Return (x, y) of the center of cell containing provided text 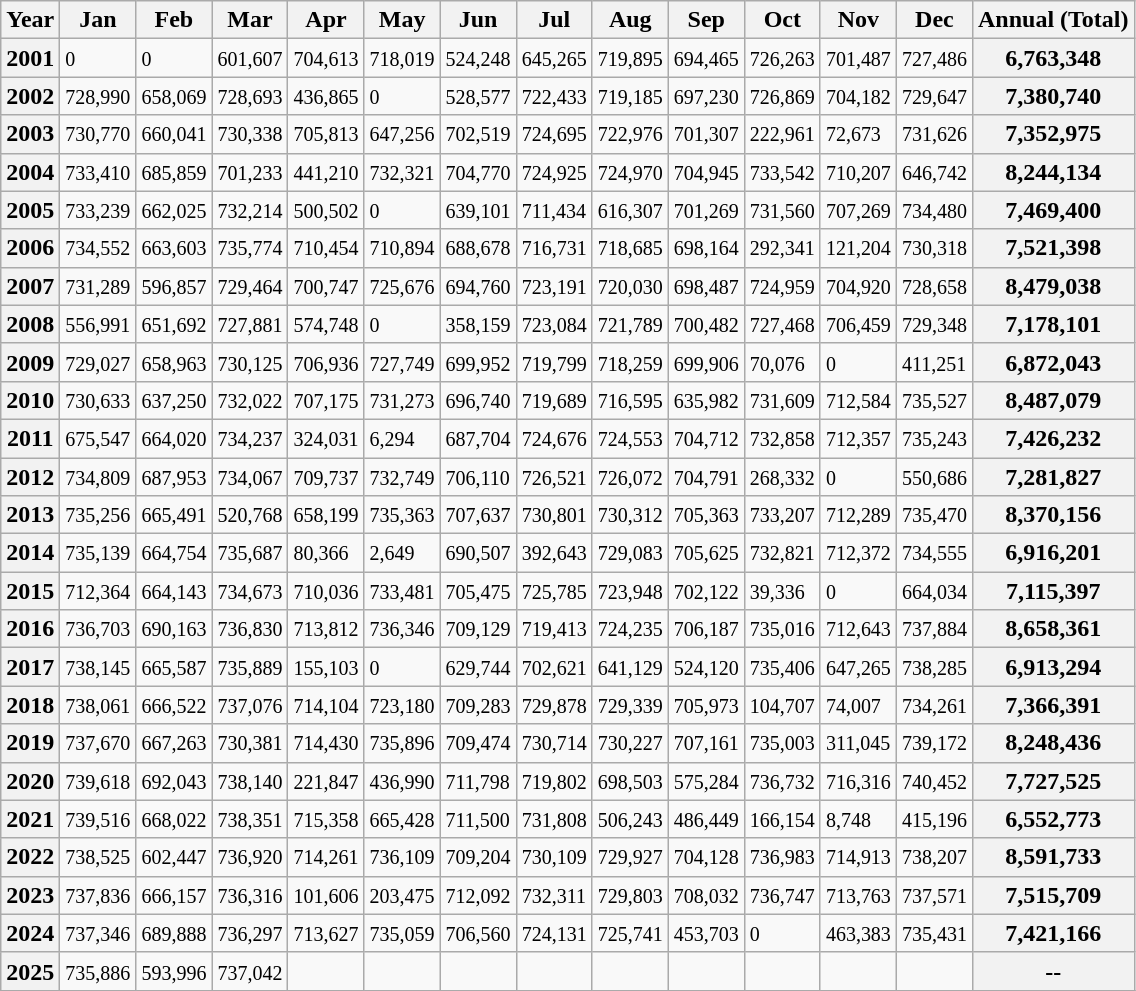
2004 (30, 172)
7,380,740 (1053, 96)
Year (30, 20)
463,383 (858, 933)
731,808 (554, 819)
602,447 (174, 857)
725,785 (554, 591)
722,433 (554, 96)
104,707 (782, 705)
706,110 (478, 477)
2008 (30, 324)
710,207 (858, 172)
735,016 (782, 629)
738,207 (934, 857)
575,284 (706, 781)
718,019 (402, 58)
732,749 (402, 477)
698,487 (706, 286)
8,248,436 (1053, 743)
2010 (30, 400)
-- (1053, 971)
724,235 (630, 629)
415,196 (934, 819)
723,084 (554, 324)
704,613 (326, 58)
666,157 (174, 895)
730,125 (250, 362)
705,973 (706, 705)
735,886 (98, 971)
712,372 (858, 553)
709,474 (478, 743)
707,175 (326, 400)
710,894 (402, 248)
556,991 (98, 324)
733,239 (98, 210)
724,695 (554, 134)
694,760 (478, 286)
735,889 (250, 667)
713,763 (858, 895)
Nov (858, 20)
699,952 (478, 362)
121,204 (858, 248)
8,244,134 (1053, 172)
658,069 (174, 96)
740,452 (934, 781)
203,475 (402, 895)
724,925 (554, 172)
738,140 (250, 781)
Feb (174, 20)
731,273 (402, 400)
6,294 (402, 438)
2007 (30, 286)
658,963 (174, 362)
732,858 (782, 438)
728,658 (934, 286)
550,686 (934, 477)
6,916,201 (1053, 553)
8,658,361 (1053, 629)
707,637 (478, 515)
730,312 (630, 515)
714,261 (326, 857)
704,791 (706, 477)
705,813 (326, 134)
713,627 (326, 933)
735,431 (934, 933)
730,227 (630, 743)
726,869 (782, 96)
709,129 (478, 629)
734,480 (934, 210)
726,072 (630, 477)
721,789 (630, 324)
7,352,975 (1053, 134)
500,502 (326, 210)
730,338 (250, 134)
May (402, 20)
690,507 (478, 553)
725,676 (402, 286)
2012 (30, 477)
647,265 (858, 667)
729,927 (630, 857)
727,468 (782, 324)
728,693 (250, 96)
730,770 (98, 134)
716,595 (630, 400)
710,454 (326, 248)
735,243 (934, 438)
72,673 (858, 134)
735,896 (402, 743)
731,626 (934, 134)
734,555 (934, 553)
704,945 (706, 172)
738,061 (98, 705)
736,346 (402, 629)
714,913 (858, 857)
101,606 (326, 895)
2015 (30, 591)
737,884 (934, 629)
719,799 (554, 362)
738,145 (98, 667)
702,122 (706, 591)
736,297 (250, 933)
7,115,397 (1053, 591)
694,465 (706, 58)
486,449 (706, 819)
735,059 (402, 933)
662,025 (174, 210)
708,032 (706, 895)
729,083 (630, 553)
719,895 (630, 58)
730,318 (934, 248)
735,003 (782, 743)
637,250 (174, 400)
411,251 (934, 362)
738,351 (250, 819)
7,469,400 (1053, 210)
2014 (30, 553)
441,210 (326, 172)
738,525 (98, 857)
698,164 (706, 248)
8,370,156 (1053, 515)
39,336 (782, 591)
663,603 (174, 248)
712,584 (858, 400)
687,704 (478, 438)
593,996 (174, 971)
723,191 (554, 286)
690,163 (174, 629)
734,809 (98, 477)
729,348 (934, 324)
7,521,398 (1053, 248)
7,515,709 (1053, 895)
712,092 (478, 895)
324,031 (326, 438)
734,067 (250, 477)
705,363 (706, 515)
729,878 (554, 705)
704,182 (858, 96)
730,801 (554, 515)
733,410 (98, 172)
436,990 (402, 781)
7,178,101 (1053, 324)
718,685 (630, 248)
731,560 (782, 210)
730,633 (98, 400)
688,678 (478, 248)
665,587 (174, 667)
2018 (30, 705)
709,204 (478, 857)
716,316 (858, 781)
709,283 (478, 705)
736,316 (250, 895)
155,103 (326, 667)
702,519 (478, 134)
665,491 (174, 515)
706,459 (858, 324)
2022 (30, 857)
735,527 (934, 400)
700,747 (326, 286)
520,768 (250, 515)
701,269 (706, 210)
668,022 (174, 819)
647,256 (402, 134)
736,920 (250, 857)
713,812 (326, 629)
574,748 (326, 324)
601,607 (250, 58)
729,027 (98, 362)
8,591,733 (1053, 857)
738,285 (934, 667)
645,265 (554, 58)
707,269 (858, 210)
724,959 (782, 286)
726,521 (554, 477)
641,129 (630, 667)
635,982 (706, 400)
Mar (250, 20)
2003 (30, 134)
719,413 (554, 629)
734,552 (98, 248)
727,749 (402, 362)
2016 (30, 629)
735,406 (782, 667)
660,041 (174, 134)
727,881 (250, 324)
737,042 (250, 971)
711,798 (478, 781)
664,754 (174, 553)
732,321 (402, 172)
7,281,827 (1053, 477)
74,007 (858, 705)
Annual (Total) (1053, 20)
710,036 (326, 591)
Jun (478, 20)
698,503 (630, 781)
706,560 (478, 933)
709,737 (326, 477)
166,154 (782, 819)
704,770 (478, 172)
705,625 (706, 553)
2005 (30, 210)
358,159 (478, 324)
2009 (30, 362)
723,180 (402, 705)
221,847 (326, 781)
714,430 (326, 743)
736,830 (250, 629)
737,346 (98, 933)
6,913,294 (1053, 667)
730,381 (250, 743)
664,143 (174, 591)
735,470 (934, 515)
687,953 (174, 477)
685,859 (174, 172)
736,109 (402, 857)
737,670 (98, 743)
665,428 (402, 819)
726,263 (782, 58)
701,487 (858, 58)
734,261 (934, 705)
712,364 (98, 591)
734,237 (250, 438)
616,307 (630, 210)
Oct (782, 20)
222,961 (782, 134)
731,289 (98, 286)
453,703 (706, 933)
667,263 (174, 743)
2011 (30, 438)
733,207 (782, 515)
719,185 (630, 96)
711,500 (478, 819)
658,199 (326, 515)
696,740 (478, 400)
528,577 (478, 96)
8,487,079 (1053, 400)
706,936 (326, 362)
730,714 (554, 743)
Sep (706, 20)
692,043 (174, 781)
701,233 (250, 172)
6,763,348 (1053, 58)
725,741 (630, 933)
704,712 (706, 438)
2002 (30, 96)
2001 (30, 58)
724,131 (554, 933)
733,481 (402, 591)
699,906 (706, 362)
8,479,038 (1053, 286)
675,547 (98, 438)
736,983 (782, 857)
596,857 (174, 286)
736,732 (782, 781)
735,774 (250, 248)
739,516 (98, 819)
719,689 (554, 400)
739,618 (98, 781)
732,214 (250, 210)
737,076 (250, 705)
311,045 (858, 743)
731,609 (782, 400)
6,552,773 (1053, 819)
716,731 (554, 248)
2025 (30, 971)
6,872,043 (1053, 362)
666,522 (174, 705)
727,486 (934, 58)
506,243 (630, 819)
724,970 (630, 172)
729,803 (630, 895)
Apr (326, 20)
735,139 (98, 553)
2019 (30, 743)
736,747 (782, 895)
646,742 (934, 172)
2,649 (402, 553)
733,542 (782, 172)
664,020 (174, 438)
7,727,525 (1053, 781)
724,676 (554, 438)
702,621 (554, 667)
2020 (30, 781)
735,363 (402, 515)
2023 (30, 895)
524,248 (478, 58)
712,289 (858, 515)
724,553 (630, 438)
714,104 (326, 705)
712,643 (858, 629)
80,366 (326, 553)
689,888 (174, 933)
8,748 (858, 819)
736,703 (98, 629)
722,976 (630, 134)
701,307 (706, 134)
734,673 (250, 591)
705,475 (478, 591)
735,256 (98, 515)
2017 (30, 667)
436,865 (326, 96)
2006 (30, 248)
711,434 (554, 210)
700,482 (706, 324)
737,571 (934, 895)
697,230 (706, 96)
704,128 (706, 857)
723,948 (630, 591)
729,464 (250, 286)
720,030 (630, 286)
7,421,166 (1053, 933)
706,187 (706, 629)
70,076 (782, 362)
268,332 (782, 477)
Dec (934, 20)
664,034 (934, 591)
651,692 (174, 324)
Jan (98, 20)
732,022 (250, 400)
737,836 (98, 895)
715,358 (326, 819)
629,744 (478, 667)
730,109 (554, 857)
712,357 (858, 438)
704,920 (858, 286)
739,172 (934, 743)
392,643 (554, 553)
732,821 (782, 553)
735,687 (250, 553)
7,366,391 (1053, 705)
729,647 (934, 96)
732,311 (554, 895)
2013 (30, 515)
292,341 (782, 248)
Jul (554, 20)
718,259 (630, 362)
2024 (30, 933)
729,339 (630, 705)
2021 (30, 819)
524,120 (706, 667)
639,101 (478, 210)
728,990 (98, 96)
719,802 (554, 781)
707,161 (706, 743)
Aug (630, 20)
7,426,232 (1053, 438)
